For the text-containing cell, return its midpoint in [x, y] coordinate format. 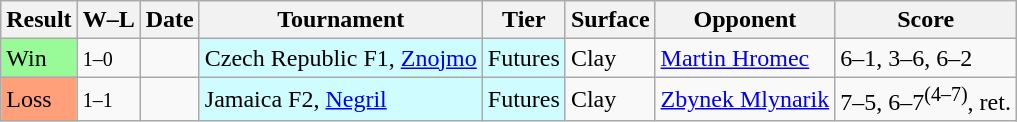
Loss [39, 100]
Zbynek Mlynarik [745, 100]
6–1, 3–6, 6–2 [926, 58]
W–L [108, 20]
Martin Hromec [745, 58]
Czech Republic F1, Znojmo [340, 58]
1–1 [108, 100]
1–0 [108, 58]
Result [39, 20]
Jamaica F2, Negril [340, 100]
Tier [524, 20]
7–5, 6–7(4–7), ret. [926, 100]
Surface [610, 20]
Score [926, 20]
Tournament [340, 20]
Date [170, 20]
Opponent [745, 20]
Win [39, 58]
